Find where the given text appears and provide that cell's center as [X, Y] coordinate. 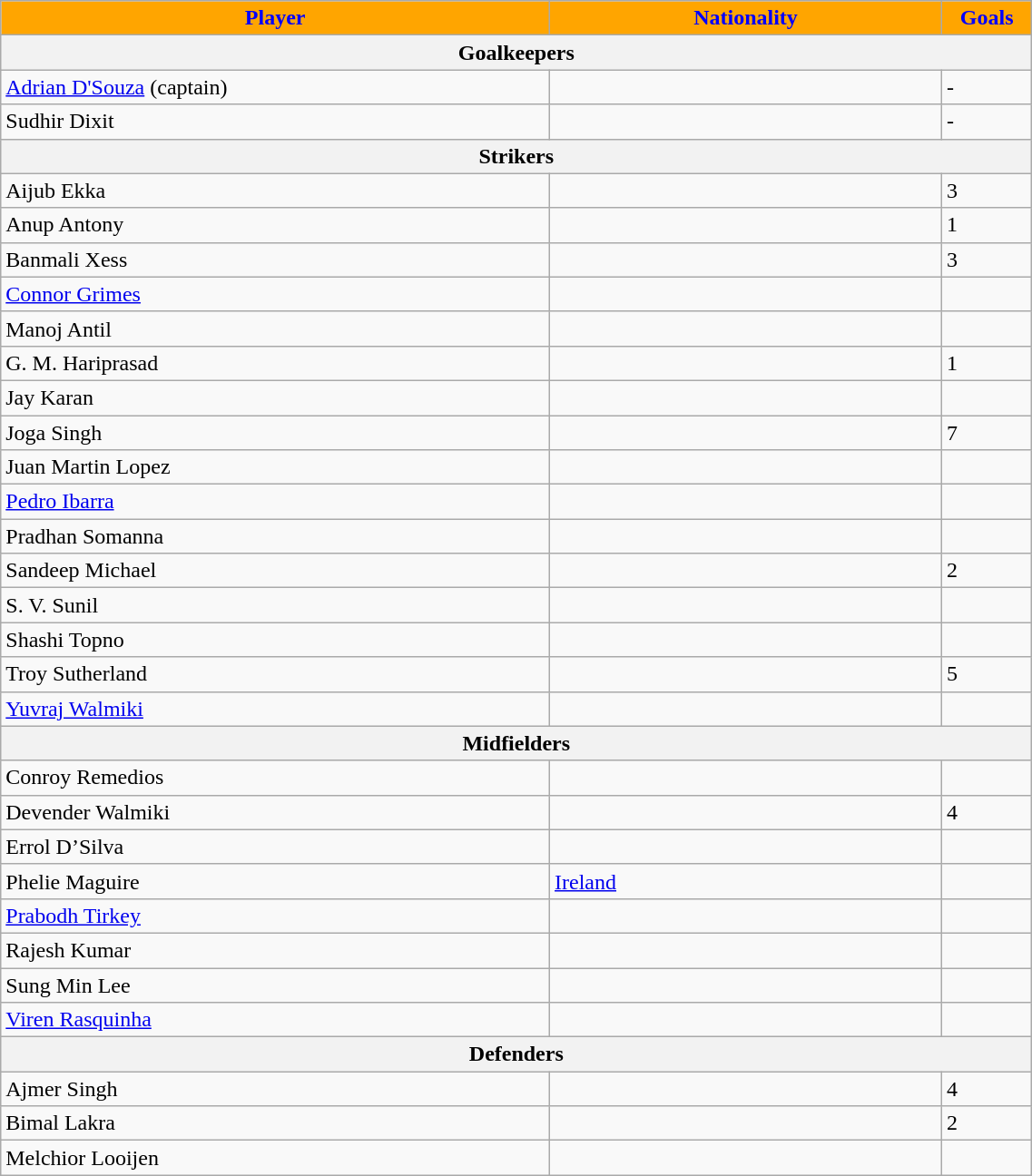
Prabodh Tirkey [276, 916]
G. M. Hariprasad [276, 363]
S. V. Sunil [276, 605]
Juan Martin Lopez [276, 467]
Nationality [746, 18]
Phelie Maguire [276, 881]
Goalkeepers [516, 53]
Connor Grimes [276, 294]
Ireland [746, 881]
Sudhir Dixit [276, 122]
Pedro Ibarra [276, 502]
Viren Rasquinha [276, 1020]
Ajmer Singh [276, 1089]
7 [986, 433]
Sandeep Michael [276, 571]
Errol D’Silva [276, 847]
Player [276, 18]
Conroy Remedios [276, 778]
Sung Min Lee [276, 985]
Bimal Lakra [276, 1123]
Devender Walmiki [276, 812]
Manoj Antil [276, 328]
Defenders [516, 1054]
Aijub Ekka [276, 191]
Adrian D'Souza (captain) [276, 87]
Troy Sutherland [276, 674]
Midfielders [516, 743]
Banmali Xess [276, 260]
Rajesh Kumar [276, 950]
Goals [986, 18]
Pradhan Somanna [276, 536]
5 [986, 674]
Anup Antony [276, 225]
Joga Singh [276, 433]
Shashi Topno [276, 640]
Yuvraj Walmiki [276, 709]
Melchior Looijen [276, 1158]
Jay Karan [276, 397]
Strikers [516, 156]
